Search for the cell housing the specified text and yield its [X, Y] center coordinate. 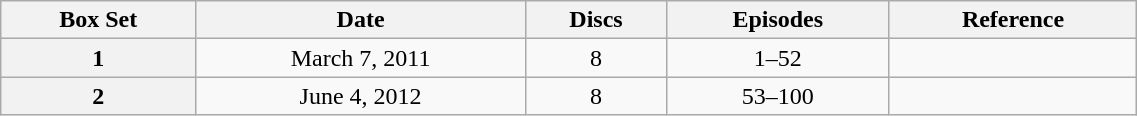
1–52 [778, 58]
53–100 [778, 96]
Box Set [98, 20]
Reference [1013, 20]
Date [361, 20]
2 [98, 96]
June 4, 2012 [361, 96]
Episodes [778, 20]
March 7, 2011 [361, 58]
1 [98, 58]
Discs [596, 20]
